Extract the (X, Y) coordinate from the center of the cell holding the provided text.  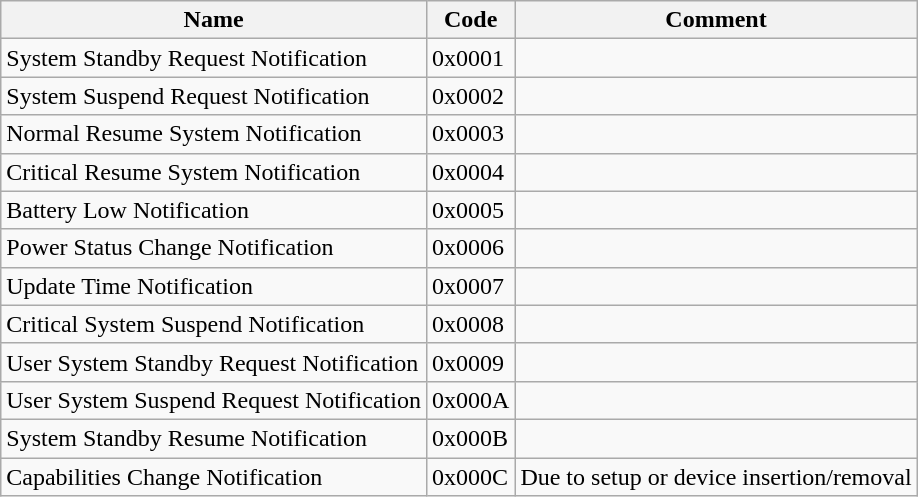
0x0004 (470, 172)
Due to setup or device insertion/removal (716, 477)
0x000C (470, 477)
Code (470, 20)
Normal Resume System Notification (214, 134)
0x0002 (470, 96)
Battery Low Notification (214, 210)
User System Suspend Request Notification (214, 400)
0x000B (470, 438)
System Standby Request Notification (214, 58)
0x0009 (470, 362)
0x0001 (470, 58)
0x0007 (470, 286)
Comment (716, 20)
0x000A (470, 400)
System Standby Resume Notification (214, 438)
0x0006 (470, 248)
System Suspend Request Notification (214, 96)
Update Time Notification (214, 286)
Capabilities Change Notification (214, 477)
User System Standby Request Notification (214, 362)
0x0008 (470, 324)
Critical System Suspend Notification (214, 324)
Power Status Change Notification (214, 248)
Name (214, 20)
0x0003 (470, 134)
0x0005 (470, 210)
Critical Resume System Notification (214, 172)
